Provide the (x, y) coordinate of the cell's center where the given text is located.  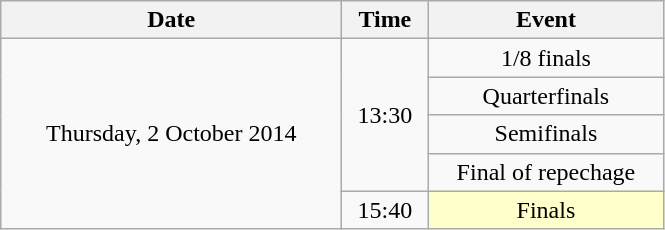
13:30 (385, 115)
15:40 (385, 210)
Final of repechage (546, 172)
1/8 finals (546, 58)
Event (546, 20)
Finals (546, 210)
Semifinals (546, 134)
Thursday, 2 October 2014 (172, 134)
Quarterfinals (546, 96)
Date (172, 20)
Time (385, 20)
